Return the [x, y] coordinate for the center point of the cell that contains the specified text.  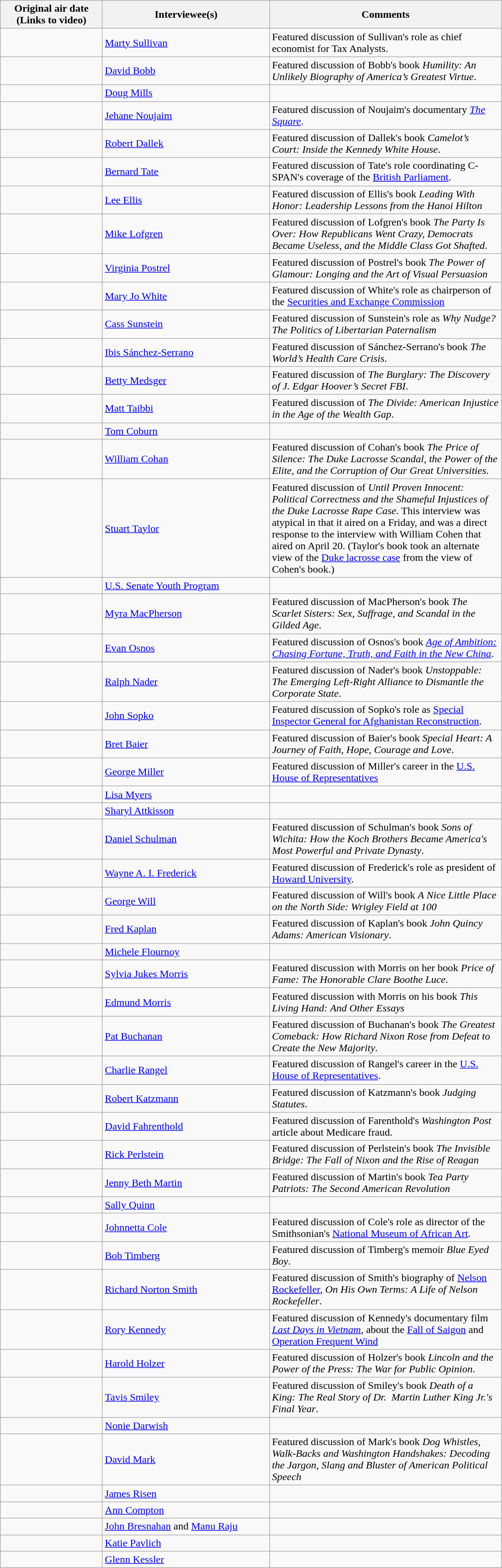
Bret Baier [186, 744]
Featured discussion of Kennedy's documentary film Last Days in Vietnam, about the Fall of Saigon and Operation Frequent Wind [386, 1330]
Featured discussion with Morris on her book Price of Fame: The Honorable Clare Boothe Luce. [386, 974]
Comments [386, 15]
Bob Timberg [186, 1255]
Featured discussion of Miller's career in the U.S. House of Representatives [386, 772]
Johnnetta Cole [186, 1227]
Ibis Sánchez-Serrano [186, 352]
Featured discussion of Postrel's book The Power of Glamour: Longing and the Art of Visual Persuasion [386, 267]
Myra MacPherson [186, 614]
Sylvia Jukes Morris [186, 974]
Featured discussion of MacPherson's book The Scarlet Sisters: Sex, Suffrage, and Scandal in the Gilded Age. [386, 614]
Michele Flournoy [186, 952]
Featured discussion of Schulman's book Sons of Wichita: How the Koch Brothers Became America's Most Powerful and Private Dynasty. [386, 839]
Featured discussion of Sánchez-Serrano's book The World’s Health Care Crisis. [386, 352]
Featured discussion of Sullivan's role as chief economist for Tax Analysts. [386, 42]
Harold Holzer [186, 1363]
U.S. Senate Youth Program [186, 586]
Featured discussion of Timberg's memoir Blue Eyed Boy. [386, 1255]
Richard Norton Smith [186, 1289]
Original air date(Links to video) [51, 15]
Lisa Myers [186, 794]
Tom Coburn [186, 431]
David Mark [186, 1459]
Ann Compton [186, 1510]
Evan Osnos [186, 647]
David Fahrenthold [186, 1126]
Featured discussion of White's role as chairperson of the Securities and Exchange Commission [386, 296]
Stuart Taylor [186, 528]
Jehane Noujaim [186, 115]
Featured discussion of Martin's book Tea Party Patriots: The Second American Revolution [386, 1182]
Cass Sunstein [186, 324]
Featured discussion of The Divide: American Injustice in the Age of the Wealth Gap. [386, 409]
Lee Ellis [186, 200]
Featured discussion of Rangel's career in the U.S. House of Representatives. [386, 1070]
John Sopko [186, 716]
Fred Kaplan [186, 930]
Pat Buchanan [186, 1036]
Mike Lofgren [186, 234]
Featured discussion of Smiley's book Death of a King: The Real Story of Dr. Martin Luther King Jr.'s Final Year. [386, 1397]
Nonie Darwish [186, 1426]
Glenn Kessler [186, 1559]
Featured discussion of Perlstein's book The Invisible Bridge: The Fall of Nixon and the Rise of Reagan [386, 1155]
David Bobb [186, 71]
Sally Quinn [186, 1205]
Rick Perlstein [186, 1155]
Edmund Morris [186, 1002]
George Miller [186, 772]
Featured discussion of Ellis's book Leading With Honor: Leadership Lessons from the Hanoi Hilton [386, 200]
Tavis Smiley [186, 1397]
William Cohan [186, 459]
Ralph Nader [186, 682]
Featured discussion of Katzmann's book Judging Statutes. [386, 1098]
Rory Kennedy [186, 1330]
Doug Mills [186, 93]
Featured discussion of Nader's book Unstoppable: The Emerging Left-Right Alliance to Dismantle the Corporate State. [386, 682]
Featured discussion of Frederick's role as president of Howard University. [386, 873]
Featured discussion of Kaplan's book John Quincy Adams: American Visionary. [386, 930]
Featured discussion of Tate's role coordinating C-SPAN's coverage of the British Parliament. [386, 171]
Jenny Beth Martin [186, 1182]
Featured discussion of Lofgren's book The Party Is Over: How Republicans Went Crazy, Democrats Became Useless, and the Middle Class Got Shafted. [386, 234]
Featured discussion of Buchanan's book The Greatest Comeback: How Richard Nixon Rose from Defeat to Create the New Majority. [386, 1036]
Charlie Rangel [186, 1070]
Featured discussion of Will's book A Nice Little Place on the North Side: Wrigley Field at 100 [386, 901]
Bernard Tate [186, 171]
Featured discussion of The Burglary: The Discovery of J. Edgar Hoover’s Secret FBI. [386, 381]
Featured discussion of Noujaim's documentary The Square. [386, 115]
Virginia Postrel [186, 267]
Interviewee(s) [186, 15]
Sharyl Attkisson [186, 811]
Robert Dallek [186, 144]
Robert Katzmann [186, 1098]
Featured discussion of Holzer's book Lincoln and the Power of the Press: The War for Public Opinion. [386, 1363]
Wayne A. I. Frederick [186, 873]
Featured discussion of Dallek's book Camelot’s Court: Inside the Kennedy White House. [386, 144]
Matt Taibbi [186, 409]
Marty Sullivan [186, 42]
John Bresnahan and Manu Raju [186, 1526]
Betty Medsger [186, 381]
Featured discussion of Osnos's book Age of Ambition: Chasing Fortune, Truth, and Faith in the New China. [386, 647]
Katie Pavlich [186, 1543]
James Risen [186, 1494]
Featured discussion of Sopko's role as Special Inspector General for Afghanistan Reconstruction. [386, 716]
Mary Jo White [186, 296]
George Will [186, 901]
Featured discussion of Sunstein's role as Why Nudge? The Politics of Libertarian Paternalism [386, 324]
Featured discussion with Morris on his book This Living Hand: And Other Essays [386, 1002]
Daniel Schulman [186, 839]
Featured discussion of Bobb's book Humility: An Unlikely Biography of America’s Greatest Virtue. [386, 71]
Featured discussion of Farenthold's Washington Post article about Medicare fraud. [386, 1126]
Featured discussion of Smith's biography of Nelson Rockefeller, On His Own Terms: A Life of Nelson Rockefeller. [386, 1289]
Featured discussion of Cole's role as director of the Smithsonian's National Museum of African Art. [386, 1227]
Featured discussion of Baier's book Special Heart: A Journey of Faith, Hope, Courage and Love. [386, 744]
